Identify which cell holds the provided text, then report its [x, y] central coordinate. 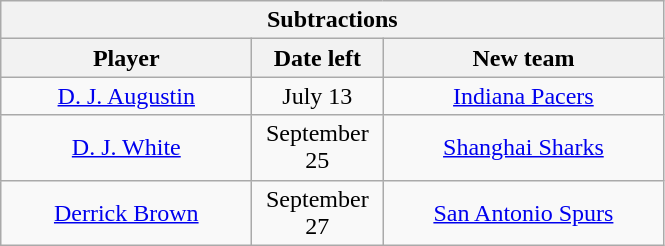
San Antonio Spurs [524, 212]
Subtractions [332, 20]
September 27 [318, 212]
D. J. Augustin [126, 96]
Indiana Pacers [524, 96]
July 13 [318, 96]
Date left [318, 58]
New team [524, 58]
D. J. White [126, 148]
Player [126, 58]
Derrick Brown [126, 212]
September 25 [318, 148]
Shanghai Sharks [524, 148]
